Output the [X, Y] coordinate of the center of the cell containing the given text.  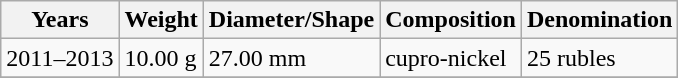
25 rubles [599, 58]
Denomination [599, 20]
10.00 g [161, 58]
Composition [451, 20]
2011–2013 [60, 58]
27.00 mm [291, 58]
Years [60, 20]
cupro-nickel [451, 58]
Weight [161, 20]
Diameter/Shape [291, 20]
